Identify which cell holds the provided text, then report its [x, y] central coordinate. 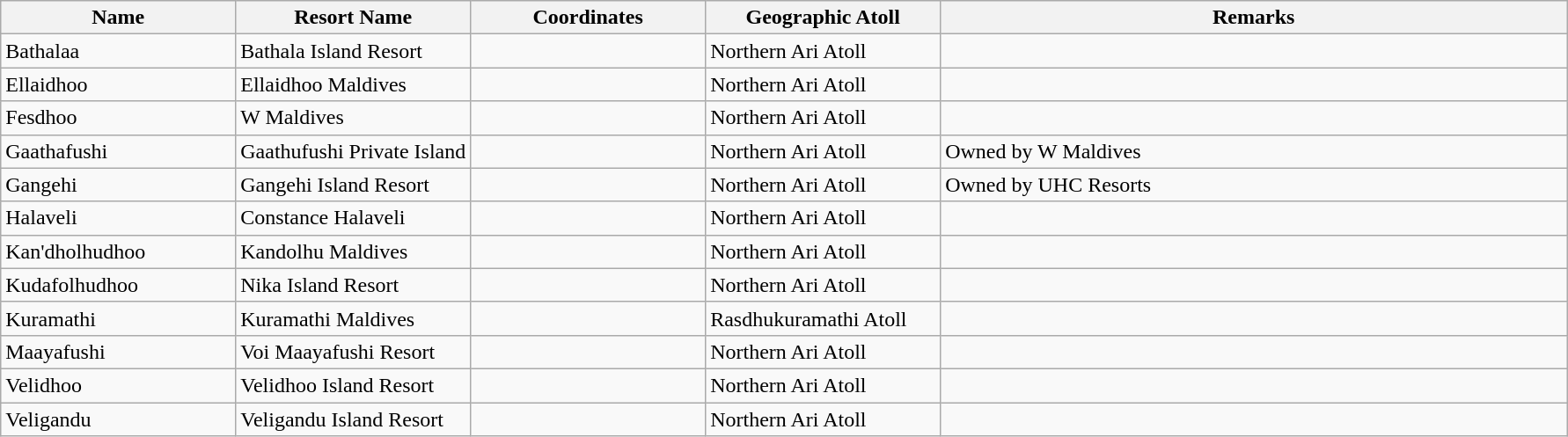
Velidhoo [118, 385]
Bathala Island Resort [354, 51]
W Maldives [354, 118]
Name [118, 18]
Velidhoo Island Resort [354, 385]
Nika Island Resort [354, 285]
Maayafushi [118, 352]
Gangehi [118, 185]
Halaveli [118, 218]
Kan'dholhudhoo [118, 251]
Remarks [1254, 18]
Kandolhu Maldives [354, 251]
Veligandu Island Resort [354, 419]
Kudafolhudhoo [118, 285]
Constance Halaveli [354, 218]
Resort Name [354, 18]
Gangehi Island Resort [354, 185]
Fesdhoo [118, 118]
Coordinates [588, 18]
Owned by UHC Resorts [1254, 185]
Gaathufushi Private Island [354, 151]
Rasdhukuramathi Atoll [824, 318]
Kuramathi Maldives [354, 318]
Ellaidhoo [118, 84]
Ellaidhoo Maldives [354, 84]
Gaathafushi [118, 151]
Veligandu [118, 419]
Kuramathi [118, 318]
Bathalaa [118, 51]
Voi Maayafushi Resort [354, 352]
Geographic Atoll [824, 18]
Owned by W Maldives [1254, 151]
